Find where the given text appears and provide that cell's center as (x, y) coordinate. 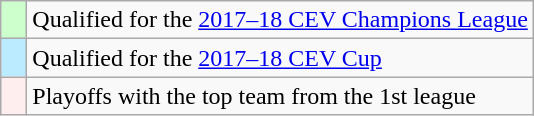
Qualified for the 2017–18 CEV Champions League (280, 20)
Playoffs with the top team from the 1st league (280, 96)
Qualified for the 2017–18 CEV Cup (280, 58)
